Return (X, Y) of the center of cell containing provided text 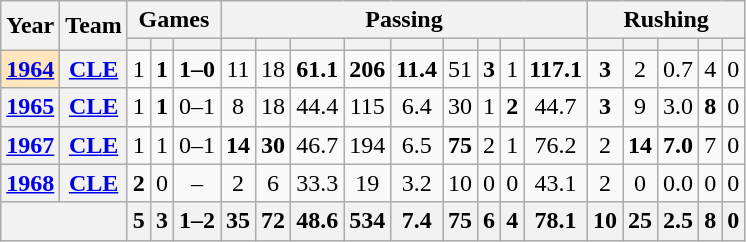
Games (174, 20)
Rushing (666, 20)
61.1 (318, 69)
Passing (404, 20)
206 (368, 69)
6.5 (417, 145)
1–2 (196, 221)
117.1 (556, 69)
534 (368, 221)
72 (274, 221)
43.1 (556, 183)
9 (640, 107)
194 (368, 145)
7 (710, 145)
78.1 (556, 221)
11 (238, 69)
115 (368, 107)
– (196, 183)
1965 (30, 107)
0.7 (678, 69)
1968 (30, 183)
Team (94, 26)
11.4 (417, 69)
48.6 (318, 221)
25 (640, 221)
33.3 (318, 183)
46.7 (318, 145)
0.0 (678, 183)
44.7 (556, 107)
1964 (30, 69)
51 (460, 69)
19 (368, 183)
Year (30, 26)
5 (138, 221)
35 (238, 221)
1967 (30, 145)
7.4 (417, 221)
76.2 (556, 145)
44.4 (318, 107)
3.2 (417, 183)
7.0 (678, 145)
3.0 (678, 107)
6.4 (417, 107)
1–0 (196, 69)
2.5 (678, 221)
